From the cell containing the given text, extract its center point as [X, Y] coordinate. 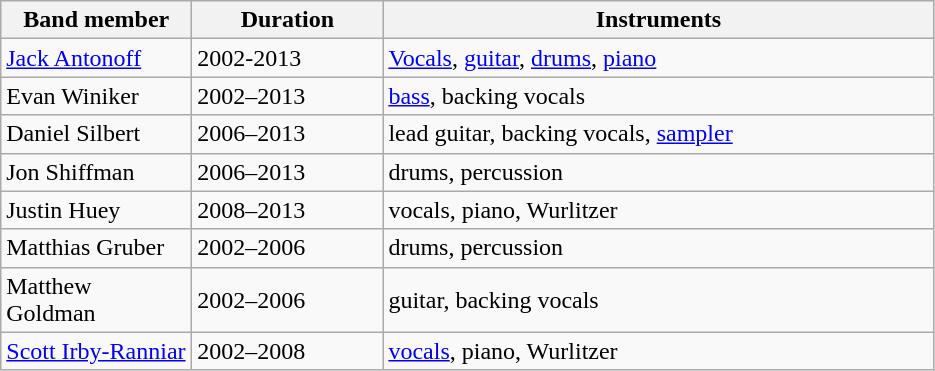
lead guitar, backing vocals, sampler [658, 134]
2002-2013 [288, 58]
Daniel Silbert [96, 134]
Jon Shiffman [96, 172]
bass, backing vocals [658, 96]
Vocals, guitar, drums, piano [658, 58]
Band member [96, 20]
guitar, backing vocals [658, 300]
Instruments [658, 20]
Jack Antonoff [96, 58]
Scott Irby-Ranniar [96, 351]
Matthias Gruber [96, 248]
Justin Huey [96, 210]
Matthew Goldman [96, 300]
Evan Winiker [96, 96]
2002–2008 [288, 351]
2008–2013 [288, 210]
2002–2013 [288, 96]
Duration [288, 20]
